Identify which cell holds the provided text, then report its (X, Y) central coordinate. 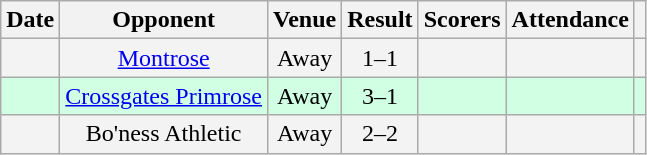
Result (380, 20)
Crossgates Primrose (164, 96)
Scorers (462, 20)
Bo'ness Athletic (164, 134)
Montrose (164, 58)
Opponent (164, 20)
2–2 (380, 134)
3–1 (380, 96)
1–1 (380, 58)
Attendance (570, 20)
Venue (305, 20)
Date (30, 20)
